Provide the (x, y) coordinate of the cell's center where the given text is located.  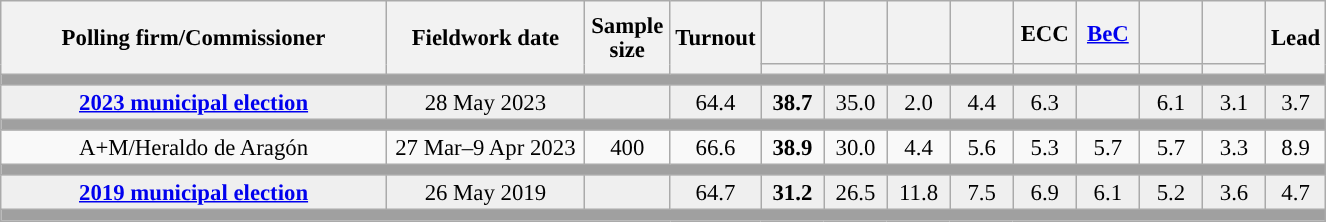
Sample size (627, 38)
400 (627, 148)
2.0 (918, 102)
Turnout (716, 38)
66.6 (716, 148)
3.7 (1296, 102)
35.0 (856, 102)
6.3 (1044, 102)
7.5 (982, 194)
31.2 (792, 194)
28 May 2023 (485, 102)
4.7 (1296, 194)
5.2 (1170, 194)
Lead (1296, 38)
3.3 (1234, 148)
64.4 (716, 102)
2019 municipal election (194, 194)
3.6 (1234, 194)
BeC (1108, 32)
2023 municipal election (194, 102)
3.1 (1234, 102)
11.8 (918, 194)
ECC (1044, 32)
30.0 (856, 148)
6.9 (1044, 194)
26 May 2019 (485, 194)
Fieldwork date (485, 38)
Polling firm/Commissioner (194, 38)
A+M/Heraldo de Aragón (194, 148)
26.5 (856, 194)
38.7 (792, 102)
27 Mar–9 Apr 2023 (485, 148)
38.9 (792, 148)
8.9 (1296, 148)
5.3 (1044, 148)
5.6 (982, 148)
64.7 (716, 194)
